Provide the (X, Y) coordinate of the cell's center where the given text is located.  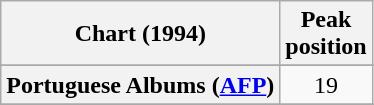
Portuguese Albums (AFP) (140, 85)
Chart (1994) (140, 34)
19 (326, 85)
Peakposition (326, 34)
